Extract the (x, y) coordinate from the center of the cell holding the provided text.  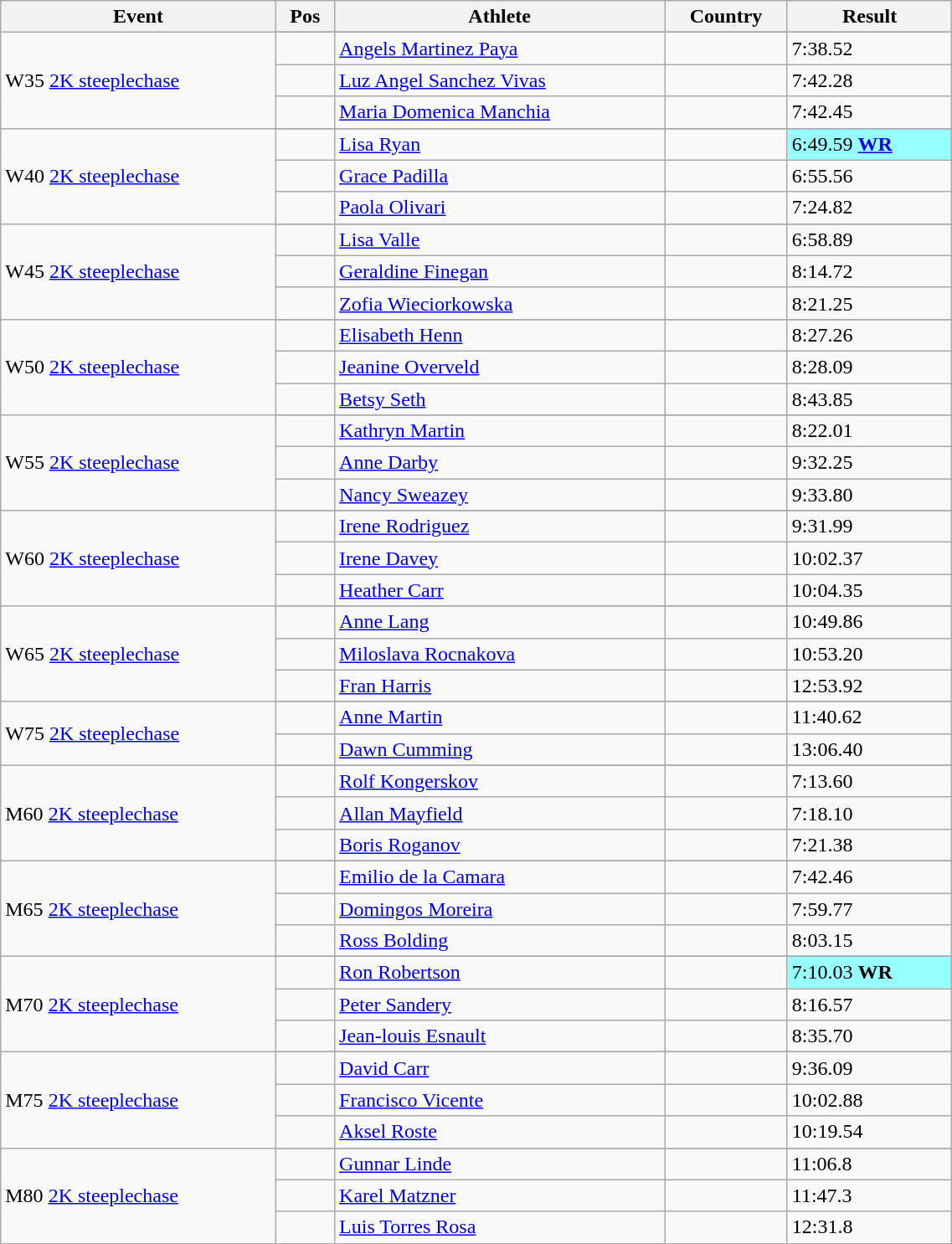
W60 2K steeplechase (138, 558)
W40 2K steeplechase (138, 176)
6:55.56 (869, 176)
10:19.54 (869, 1132)
Domingos Moreira (500, 908)
Grace Padilla (500, 176)
9:33.80 (869, 495)
Irene Davey (500, 558)
7:10.03 WR (869, 973)
Anne Martin (500, 717)
12:53.92 (869, 686)
Nancy Sweazey (500, 495)
Ross Bolding (500, 941)
M70 2K steeplechase (138, 1005)
10:53.20 (869, 654)
Pos (305, 17)
Anne Darby (500, 463)
Karel Matzner (500, 1195)
Lisa Valle (500, 239)
Ron Robertson (500, 973)
Angels Martinez Paya (500, 49)
Result (869, 17)
7:24.82 (869, 208)
6:49.59 WR (869, 144)
8:16.57 (869, 1005)
10:02.88 (869, 1100)
Jeanine Overveld (500, 367)
8:27.26 (869, 335)
Jean-louis Esnault (500, 1036)
Zofia Wieciorkowska (500, 303)
8:14.72 (869, 271)
7:13.60 (869, 781)
13:06.40 (869, 749)
Dawn Cumming (500, 749)
9:36.09 (869, 1068)
W65 2K steeplechase (138, 654)
Aksel Roste (500, 1132)
Luis Torres Rosa (500, 1227)
12:31.8 (869, 1227)
11:06.8 (869, 1164)
10:49.86 (869, 622)
Peter Sandery (500, 1005)
6:58.89 (869, 239)
Allan Mayfield (500, 813)
Gunnar Linde (500, 1164)
Elisabeth Henn (500, 335)
Event (138, 17)
M65 2K steeplechase (138, 908)
Geraldine Finegan (500, 271)
W55 2K steeplechase (138, 463)
Francisco Vicente (500, 1100)
10:04.35 (869, 590)
Paola Olivari (500, 208)
11:47.3 (869, 1195)
W50 2K steeplechase (138, 367)
7:38.52 (869, 49)
M80 2K steeplechase (138, 1195)
Rolf Kongerskov (500, 781)
Luz Angel Sanchez Vivas (500, 80)
9:32.25 (869, 463)
7:21.38 (869, 845)
Boris Roganov (500, 845)
Anne Lang (500, 622)
Irene Rodriguez (500, 527)
7:59.77 (869, 908)
Miloslava Rocnakova (500, 654)
David Carr (500, 1068)
8:21.25 (869, 303)
Emilio de la Camara (500, 876)
8:28.09 (869, 367)
Maria Domenica Manchia (500, 112)
8:03.15 (869, 941)
7:42.28 (869, 80)
7:42.46 (869, 876)
Fran Harris (500, 686)
8:22.01 (869, 431)
W75 2K steeplechase (138, 733)
Kathryn Martin (500, 431)
9:31.99 (869, 527)
8:43.85 (869, 399)
Heather Carr (500, 590)
M75 2K steeplechase (138, 1100)
7:18.10 (869, 813)
Betsy Seth (500, 399)
8:35.70 (869, 1036)
W45 2K steeplechase (138, 271)
Country (727, 17)
M60 2K steeplechase (138, 813)
W35 2K steeplechase (138, 80)
10:02.37 (869, 558)
11:40.62 (869, 717)
7:42.45 (869, 112)
Lisa Ryan (500, 144)
Athlete (500, 17)
